Output the [x, y] coordinate of the center of the cell containing the given text.  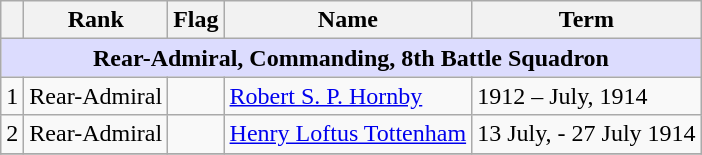
Henry Loftus Tottenham [348, 134]
2 [12, 134]
1 [12, 96]
1912 – July, 1914 [587, 96]
Flag [196, 20]
Rank [96, 20]
Term [587, 20]
Rear-Admiral, Commanding, 8th Battle Squadron [351, 58]
Robert S. P. Hornby [348, 96]
13 July, - 27 July 1914 [587, 134]
Name [348, 20]
